Provide the [X, Y] coordinate of the cell's center where the given text is located.  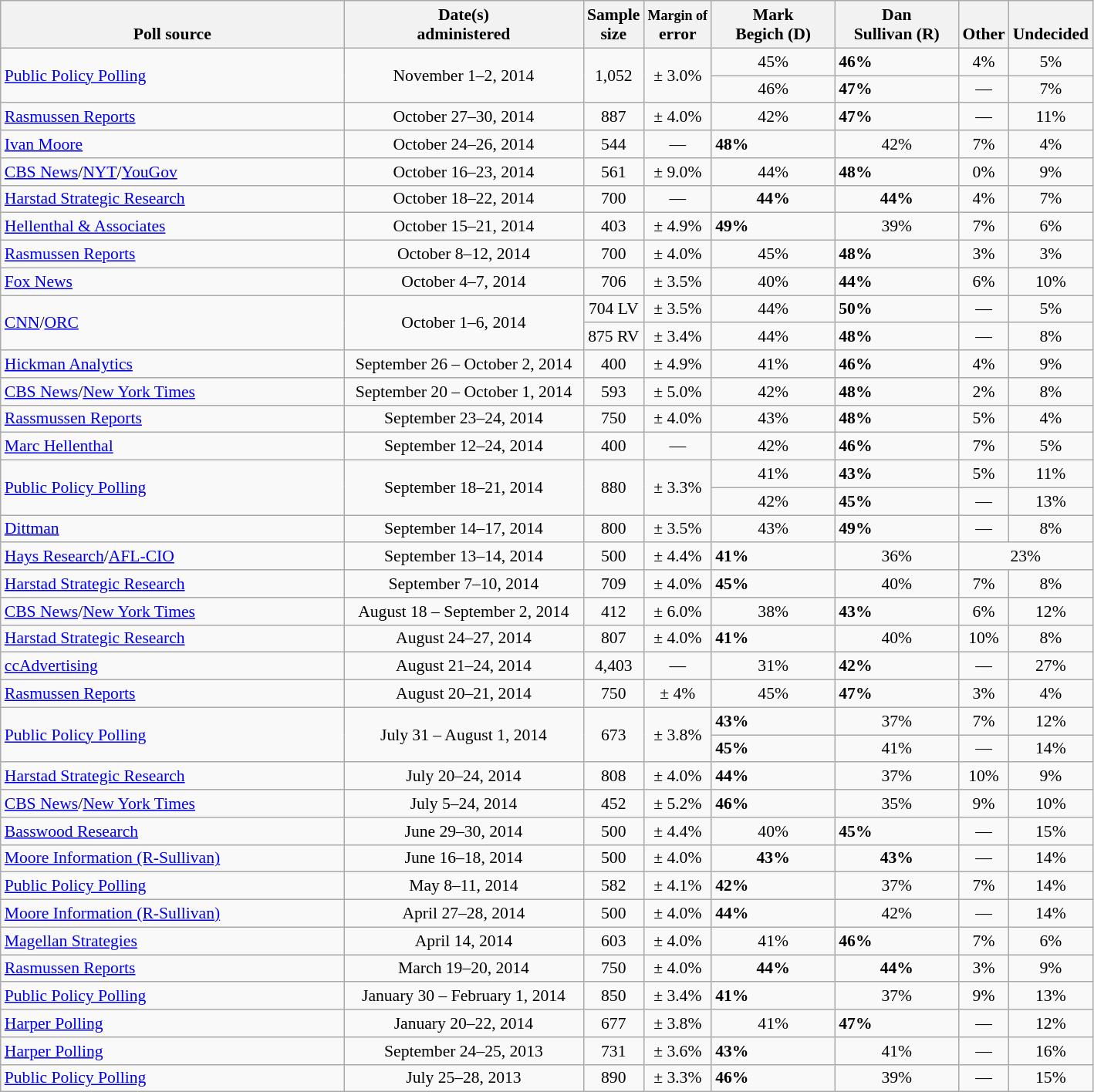
582 [613, 886]
Other [983, 25]
September 14–17, 2014 [464, 529]
October 16–23, 2014 [464, 172]
23% [1025, 557]
August 20–21, 2014 [464, 694]
MarkBegich (D) [773, 25]
September 24–25, 2013 [464, 1051]
± 3.6% [677, 1051]
Hays Research/AFL-CIO [173, 557]
50% [896, 309]
± 4% [677, 694]
Poll source [173, 25]
544 [613, 144]
807 [613, 639]
September 26 – October 2, 2014 [464, 364]
731 [613, 1051]
412 [613, 612]
Fox News [173, 281]
September 23–24, 2014 [464, 419]
403 [613, 227]
± 5.0% [677, 392]
August 24–27, 2014 [464, 639]
June 16–18, 2014 [464, 858]
561 [613, 172]
808 [613, 777]
ccAdvertising [173, 666]
Hellenthal & Associates [173, 227]
677 [613, 1023]
September 12–24, 2014 [464, 447]
August 21–24, 2014 [464, 666]
850 [613, 996]
Rassmussen Reports [173, 419]
706 [613, 281]
16% [1051, 1051]
September 18–21, 2014 [464, 487]
Hickman Analytics [173, 364]
± 3.0% [677, 76]
Date(s)administered [464, 25]
October 15–21, 2014 [464, 227]
July 31 – August 1, 2014 [464, 734]
CBS News/NYT/YouGov [173, 172]
March 19–20, 2014 [464, 969]
27% [1051, 666]
May 8–11, 2014 [464, 886]
880 [613, 487]
603 [613, 941]
October 24–26, 2014 [464, 144]
Marc Hellenthal [173, 447]
July 25–28, 2013 [464, 1078]
September 13–14, 2014 [464, 557]
593 [613, 392]
1,052 [613, 76]
31% [773, 666]
673 [613, 734]
± 9.0% [677, 172]
0% [983, 172]
DanSullivan (R) [896, 25]
Dittman [173, 529]
38% [773, 612]
July 5–24, 2014 [464, 804]
CNN/ORC [173, 322]
Ivan Moore [173, 144]
January 30 – February 1, 2014 [464, 996]
704 LV [613, 309]
Margin oferror [677, 25]
April 27–28, 2014 [464, 914]
Magellan Strategies [173, 941]
October 27–30, 2014 [464, 117]
August 18 – September 2, 2014 [464, 612]
Basswood Research [173, 831]
July 20–24, 2014 [464, 777]
35% [896, 804]
709 [613, 584]
± 5.2% [677, 804]
June 29–30, 2014 [464, 831]
± 6.0% [677, 612]
2% [983, 392]
36% [896, 557]
January 20–22, 2014 [464, 1023]
4,403 [613, 666]
887 [613, 117]
Undecided [1051, 25]
September 20 – October 1, 2014 [464, 392]
April 14, 2014 [464, 941]
September 7–10, 2014 [464, 584]
875 RV [613, 337]
452 [613, 804]
October 1–6, 2014 [464, 322]
890 [613, 1078]
Samplesize [613, 25]
800 [613, 529]
October 18–22, 2014 [464, 199]
± 4.1% [677, 886]
October 8–12, 2014 [464, 254]
November 1–2, 2014 [464, 76]
October 4–7, 2014 [464, 281]
